Extract the [X, Y] coordinate from the center of the cell holding the provided text.  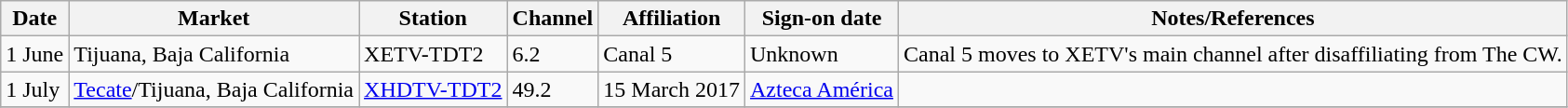
Affiliation [672, 19]
Tijuana, Baja California [214, 54]
49.2 [553, 89]
1 June [35, 54]
Unknown [823, 54]
XHDTV-TDT2 [434, 89]
Azteca América [823, 89]
1 July [35, 89]
Canal 5 moves to XETV's main channel after disaffiliating from The CW. [1232, 54]
Notes/References [1232, 19]
6.2 [553, 54]
XETV-TDT2 [434, 54]
Canal 5 [672, 54]
15 March 2017 [672, 89]
Date [35, 19]
Market [214, 19]
Station [434, 19]
Tecate/Tijuana, Baja California [214, 89]
Sign-on date [823, 19]
Channel [553, 19]
